Capture the cell that displays the provided text and extract its [X, Y] central coordinate. 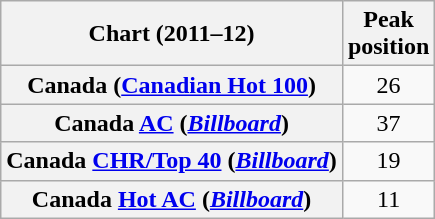
Peakposition [388, 34]
Canada CHR/Top 40 (Billboard) [172, 161]
Canada AC (Billboard) [172, 123]
26 [388, 85]
Canada (Canadian Hot 100) [172, 85]
19 [388, 161]
11 [388, 199]
37 [388, 123]
Chart (2011–12) [172, 34]
Canada Hot AC (Billboard) [172, 199]
